Return the [X, Y] coordinate for the center point of the cell that contains the specified text.  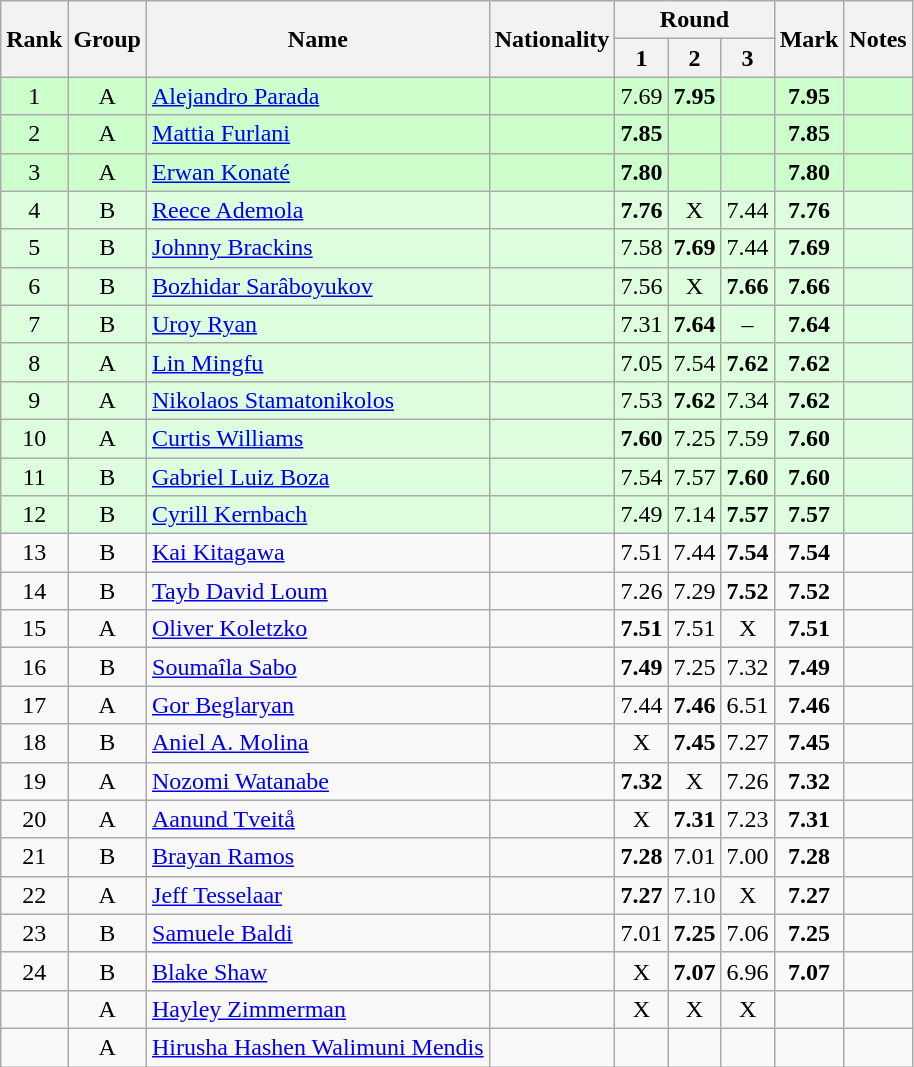
18 [34, 743]
Mattia Furlani [318, 134]
Lin Mingfu [318, 362]
Alejandro Parada [318, 96]
23 [34, 933]
19 [34, 781]
Reece Ademola [318, 210]
7.34 [748, 400]
7 [34, 324]
Round [694, 20]
7.59 [748, 438]
Gabriel Luiz Boza [318, 477]
15 [34, 629]
7.14 [694, 515]
Erwan Konaté [318, 172]
Uroy Ryan [318, 324]
Notes [878, 39]
Kai Kitagawa [318, 553]
Soumaîla Sabo [318, 667]
5 [34, 248]
8 [34, 362]
7.56 [642, 286]
Nozomi Watanabe [318, 781]
7.58 [642, 248]
9 [34, 400]
7.05 [642, 362]
Group [108, 39]
Tayb David Loum [318, 591]
Bozhidar Sarâboyukov [318, 286]
6.96 [748, 971]
20 [34, 819]
7.23 [748, 819]
7.10 [694, 895]
Brayan Ramos [318, 857]
24 [34, 971]
13 [34, 553]
4 [34, 210]
Jeff Tesselaar [318, 895]
Rank [34, 39]
11 [34, 477]
14 [34, 591]
Gor Beglaryan [318, 705]
Blake Shaw [318, 971]
7.29 [694, 591]
Name [318, 39]
10 [34, 438]
Nationality [552, 39]
Nikolaos Stamatonikolos [318, 400]
16 [34, 667]
Curtis Williams [318, 438]
Oliver Koletzko [318, 629]
Hayley Zimmerman [318, 1009]
22 [34, 895]
6.51 [748, 705]
Aniel A. Molina [318, 743]
21 [34, 857]
7.06 [748, 933]
Johnny Brackins [318, 248]
6 [34, 286]
Aanund Tveitå [318, 819]
7.53 [642, 400]
Mark [809, 39]
Hirusha Hashen Walimuni Mendis [318, 1047]
Cyrill Kernbach [318, 515]
17 [34, 705]
– [748, 324]
12 [34, 515]
7.00 [748, 857]
Samuele Baldi [318, 933]
